Identify which cell holds the provided text, then report its (x, y) central coordinate. 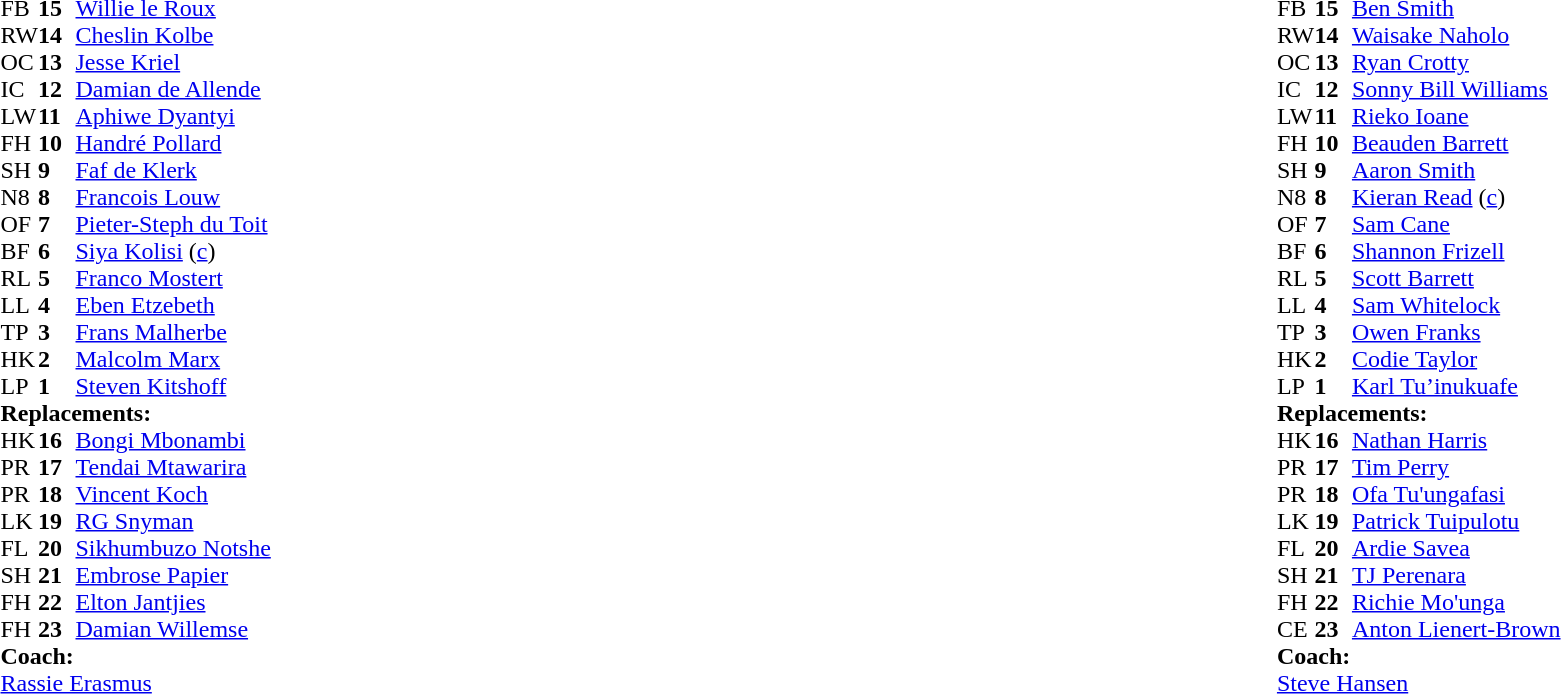
Tendai Mtawarira (174, 468)
Ardie Savea (1456, 548)
Eben Etzebeth (174, 306)
Kieran Read (c) (1456, 198)
Patrick Tuipulotu (1456, 522)
Beauden Barrett (1456, 144)
Malcolm Marx (174, 360)
Tim Perry (1456, 468)
Faf de Klerk (174, 170)
Sikhumbuzo Notshe (174, 548)
Rieko Ioane (1456, 116)
Pieter-Steph du Toit (174, 224)
Nathan Harris (1456, 440)
Sonny Bill Williams (1456, 90)
Bongi Mbonambi (174, 440)
Waisake Naholo (1456, 36)
Codie Taylor (1456, 360)
Aphiwe Dyantyi (174, 116)
Steven Kitshoff (174, 386)
Aaron Smith (1456, 170)
Francois Louw (174, 198)
Anton Lienert-Brown (1456, 630)
Franco Mostert (174, 278)
Siya Kolisi (c) (174, 252)
Damian Willemse (174, 630)
Cheslin Kolbe (174, 36)
Owen Franks (1456, 332)
CE (1296, 630)
Shannon Frizell (1456, 252)
Jesse Kriel (174, 62)
TJ Perenara (1456, 576)
Handré Pollard (174, 144)
Ryan Crotty (1456, 62)
Frans Malherbe (174, 332)
Sam Whitelock (1456, 306)
Sam Cane (1456, 224)
RG Snyman (174, 522)
Vincent Koch (174, 494)
Damian de Allende (174, 90)
Elton Jantjies (174, 602)
Scott Barrett (1456, 278)
Embrose Papier (174, 576)
Richie Mo'unga (1456, 602)
Karl Tu’inukuafe (1456, 386)
Ofa Tu'ungafasi (1456, 494)
